Provide the [X, Y] coordinate of the cell's center where the given text is located.  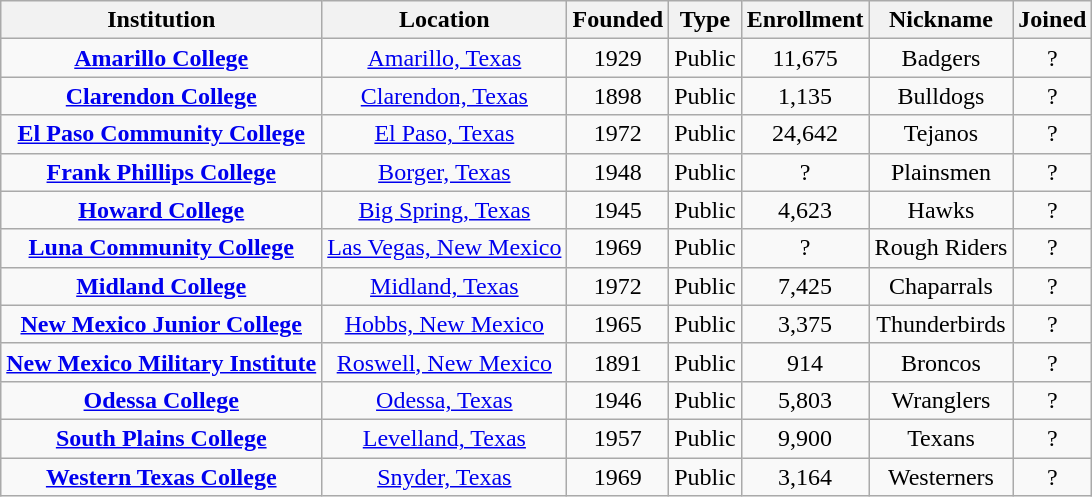
Location [444, 20]
Chaparrals [941, 286]
7,425 [805, 286]
Founded [618, 20]
Nickname [941, 20]
Thunderbirds [941, 324]
Amarillo College [162, 58]
1891 [618, 362]
1,135 [805, 96]
Institution [162, 20]
1948 [618, 172]
11,675 [805, 58]
914 [805, 362]
Western Texas College [162, 477]
South Plains College [162, 438]
Wranglers [941, 400]
Midland College [162, 286]
Howard College [162, 210]
Hawks [941, 210]
Midland, Texas [444, 286]
Clarendon, Texas [444, 96]
Hobbs, New Mexico [444, 324]
Borger, Texas [444, 172]
4,623 [805, 210]
1946 [618, 400]
Odessa College [162, 400]
1945 [618, 210]
Big Spring, Texas [444, 210]
Clarendon College [162, 96]
El Paso, Texas [444, 134]
9,900 [805, 438]
Plainsmen [941, 172]
3,164 [805, 477]
1957 [618, 438]
El Paso Community College [162, 134]
Odessa, Texas [444, 400]
New Mexico Junior College [162, 324]
Badgers [941, 58]
Amarillo, Texas [444, 58]
1898 [618, 96]
Luna Community College [162, 248]
Joined [1052, 20]
24,642 [805, 134]
3,375 [805, 324]
1965 [618, 324]
Frank Phillips College [162, 172]
Roswell, New Mexico [444, 362]
Westerners [941, 477]
Bulldogs [941, 96]
Tejanos [941, 134]
Levelland, Texas [444, 438]
Type [705, 20]
Las Vegas, New Mexico [444, 248]
1929 [618, 58]
5,803 [805, 400]
Broncos [941, 362]
Enrollment [805, 20]
New Mexico Military Institute [162, 362]
Rough Riders [941, 248]
Snyder, Texas [444, 477]
Texans [941, 438]
